Capture the cell that displays the provided text and extract its [X, Y] central coordinate. 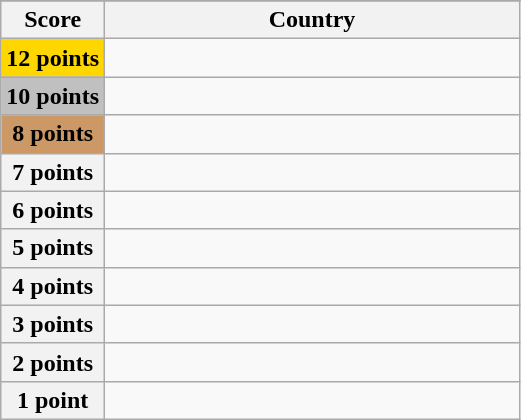
2 points [53, 362]
12 points [53, 58]
6 points [53, 210]
10 points [53, 96]
3 points [53, 324]
8 points [53, 134]
5 points [53, 248]
Country [312, 20]
4 points [53, 286]
Score [53, 20]
7 points [53, 172]
1 point [53, 400]
